Determine the [X, Y] coordinate at the center of the cell enclosing the given text.  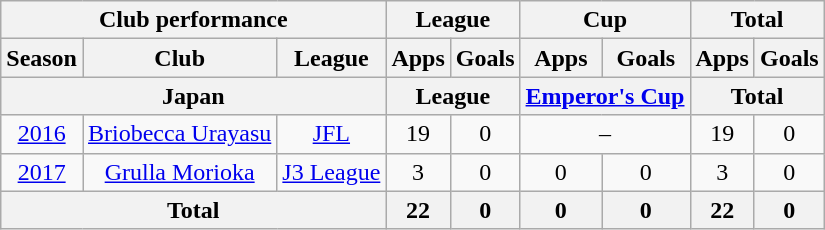
2016 [42, 134]
Briobecca Urayasu [179, 134]
2017 [42, 172]
J3 League [332, 172]
JFL [332, 134]
Club [179, 58]
– [605, 134]
Japan [194, 96]
Club performance [194, 20]
Emperor's Cup [605, 96]
Season [42, 58]
Cup [605, 20]
Grulla Morioka [179, 172]
